Extract the [X, Y] coordinate from the center of the cell holding the provided text.  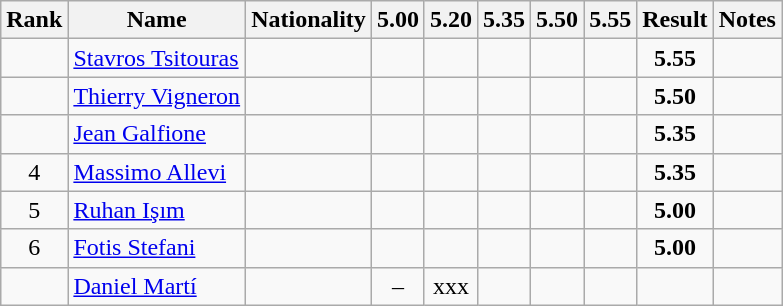
Result [675, 20]
Name [157, 20]
Fotis Stefani [157, 248]
Notes [747, 20]
Massimo Allevi [157, 172]
xxx [450, 286]
6 [34, 248]
Daniel Martí [157, 286]
4 [34, 172]
5 [34, 210]
Stavros Tsitouras [157, 58]
5.20 [450, 20]
Jean Galfione [157, 134]
Rank [34, 20]
Ruhan Işım [157, 210]
Thierry Vigneron [157, 96]
Nationality [309, 20]
– [398, 286]
